Locate the cell with the specified text and output its (x, y) center coordinate. 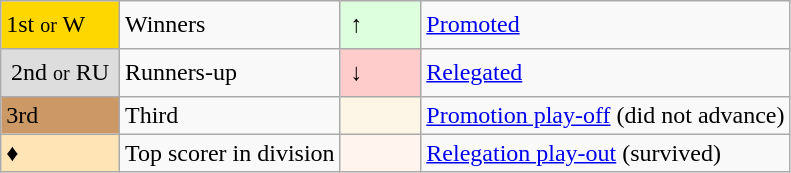
Promoted (606, 25)
↓ (380, 72)
Runners-up (230, 72)
Top scorer in division (230, 153)
Winners (230, 25)
Relegated (606, 72)
Relegation play-out (survived) (606, 153)
3rd (60, 115)
Promotion play-off (did not advance) (606, 115)
Third (230, 115)
↑ (380, 25)
2nd or RU (60, 72)
1st or W (60, 25)
♦ (60, 153)
